Provide the [x, y] coordinate of the cell's center where the given text is located.  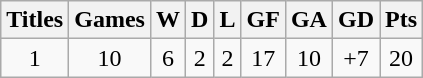
D [200, 20]
Titles [35, 20]
17 [263, 58]
Pts [402, 20]
W [168, 20]
GA [308, 20]
GF [263, 20]
1 [35, 58]
6 [168, 58]
GD [356, 20]
L [228, 20]
Games [110, 20]
+7 [356, 58]
20 [402, 58]
